Scan for the cell matching the given text and deliver its (X, Y) coordinate at center. 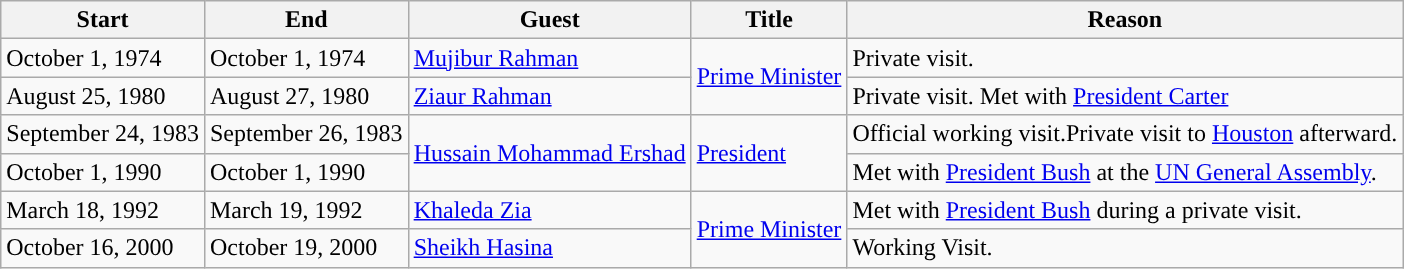
Met with President Bush during a private visit. (1125, 210)
Hussain Mohammad Ershad (550, 153)
August 27, 1980 (306, 96)
End (306, 20)
Mujibur Rahman (550, 58)
Working Visit. (1125, 248)
Title (769, 20)
Guest (550, 20)
Sheikh Hasina (550, 248)
Private visit. (1125, 58)
October 16, 2000 (103, 248)
September 26, 1983 (306, 134)
President (769, 153)
March 18, 1992 (103, 210)
Khaleda Zia (550, 210)
March 19, 1992 (306, 210)
October 19, 2000 (306, 248)
Ziaur Rahman (550, 96)
Official working visit.Private visit to Houston afterward. (1125, 134)
September 24, 1983 (103, 134)
Met with President Bush at the UN General Assembly. (1125, 172)
August 25, 1980 (103, 96)
Private visit. Met with President Carter (1125, 96)
Start (103, 20)
Reason (1125, 20)
